Determine the [x, y] coordinate at the center of the cell enclosing the given text.  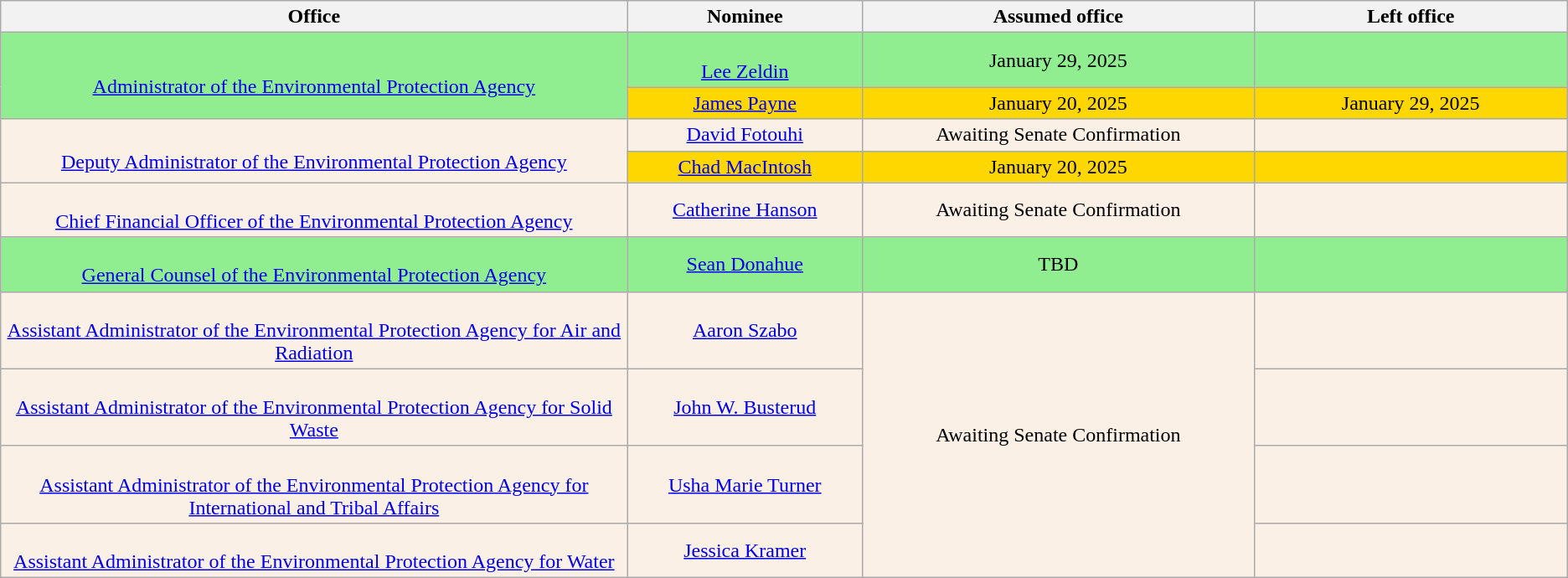
Office [314, 17]
Assistant Administrator of the Environmental Protection Agency for Water [314, 550]
Assumed office [1059, 17]
Lee Zeldin [745, 60]
Aaron Szabo [745, 330]
TBD [1059, 265]
Assistant Administrator of the Environmental Protection Agency for Solid Waste [314, 407]
Assistant Administrator of the Environmental Protection Agency for International and Tribal Affairs [314, 484]
Deputy Administrator of the Environmental Protection Agency [314, 151]
John W. Busterud [745, 407]
Sean Donahue [745, 265]
Usha Marie Turner [745, 484]
Nominee [745, 17]
Jessica Kramer [745, 550]
Chad MacIntosh [745, 167]
David Fotouhi [745, 135]
James Payne [745, 103]
Catherine Hanson [745, 209]
Assistant Administrator of the Environmental Protection Agency for Air and Radiation [314, 330]
Administrator of the Environmental Protection Agency [314, 75]
General Counsel of the Environmental Protection Agency [314, 265]
Left office [1411, 17]
Chief Financial Officer of the Environmental Protection Agency [314, 209]
